Locate the cell with the specified text and output its (X, Y) center coordinate. 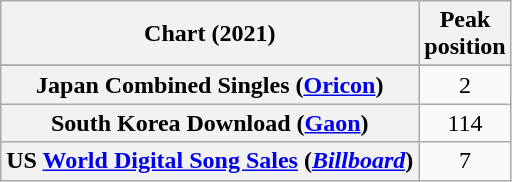
US World Digital Song Sales (Billboard) (210, 161)
South Korea Download (Gaon) (210, 123)
Chart (2021) (210, 34)
2 (465, 85)
7 (465, 161)
Peakposition (465, 34)
Japan Combined Singles (Oricon) (210, 85)
114 (465, 123)
